Locate the cell with the specified text and output its [X, Y] center coordinate. 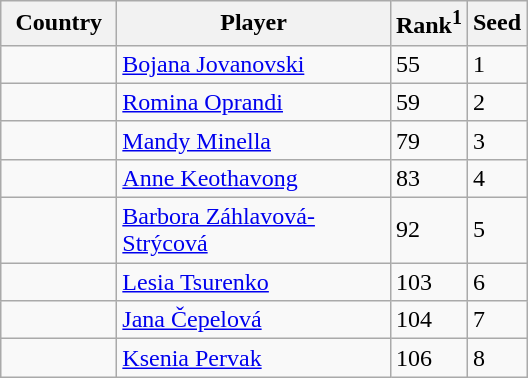
Lesia Tsurenko [254, 282]
Romina Oprandi [254, 102]
104 [428, 320]
3 [496, 140]
106 [428, 358]
Country [59, 24]
79 [428, 140]
83 [428, 178]
6 [496, 282]
2 [496, 102]
Ksenia Pervak [254, 358]
Player [254, 24]
7 [496, 320]
Barbora Záhlavová-Strýcová [254, 230]
103 [428, 282]
4 [496, 178]
Bojana Jovanovski [254, 64]
Jana Čepelová [254, 320]
5 [496, 230]
Seed [496, 24]
92 [428, 230]
59 [428, 102]
8 [496, 358]
55 [428, 64]
Mandy Minella [254, 140]
Rank1 [428, 24]
Anne Keothavong [254, 178]
1 [496, 64]
